Find where the given text appears and provide that cell's center as (x, y) coordinate. 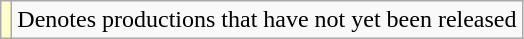
Denotes productions that have not yet been released (267, 20)
